Output the [X, Y] coordinate of the center of the cell containing the given text.  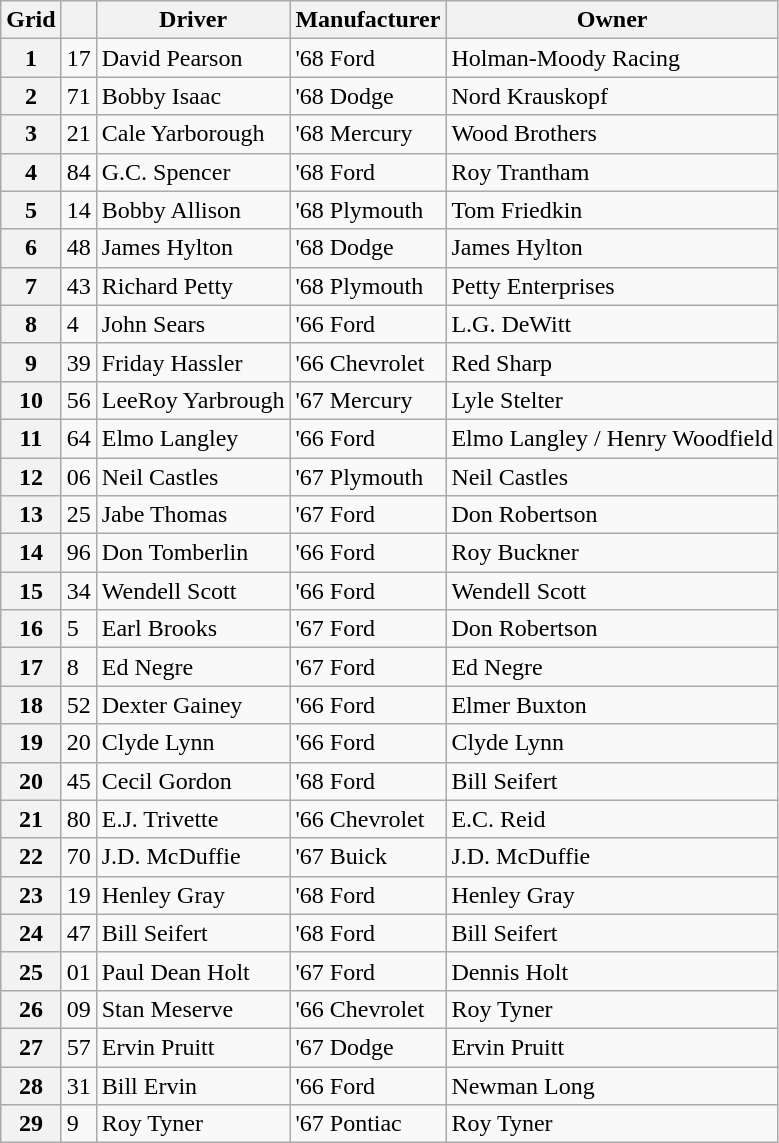
01 [78, 971]
1 [31, 58]
11 [31, 438]
Dexter Gainey [193, 705]
G.C. Spencer [193, 172]
23 [31, 895]
22 [31, 857]
Holman-Moody Racing [612, 58]
16 [31, 629]
13 [31, 515]
26 [31, 1009]
Roy Buckner [612, 553]
18 [31, 705]
06 [78, 477]
80 [78, 819]
Roy Trantham [612, 172]
Bobby Allison [193, 210]
Nord Krauskopf [612, 96]
Richard Petty [193, 286]
34 [78, 591]
43 [78, 286]
Owner [612, 20]
Stan Meserve [193, 1009]
52 [78, 705]
Earl Brooks [193, 629]
Jabe Thomas [193, 515]
'67 Dodge [368, 1047]
Red Sharp [612, 362]
15 [31, 591]
47 [78, 933]
David Pearson [193, 58]
'67 Plymouth [368, 477]
Don Tomberlin [193, 553]
12 [31, 477]
Grid [31, 20]
Elmo Langley [193, 438]
Newman Long [612, 1085]
Cecil Gordon [193, 781]
Wood Brothers [612, 134]
Cale Yarborough [193, 134]
E.C. Reid [612, 819]
Dennis Holt [612, 971]
39 [78, 362]
10 [31, 400]
Lyle Stelter [612, 400]
3 [31, 134]
84 [78, 172]
Bill Ervin [193, 1085]
48 [78, 248]
71 [78, 96]
John Sears [193, 324]
Elmer Buxton [612, 705]
57 [78, 1047]
'67 Pontiac [368, 1124]
29 [31, 1124]
L.G. DeWitt [612, 324]
96 [78, 553]
28 [31, 1085]
64 [78, 438]
Paul Dean Holt [193, 971]
Driver [193, 20]
70 [78, 857]
Bobby Isaac [193, 96]
'67 Buick [368, 857]
Friday Hassler [193, 362]
'68 Mercury [368, 134]
Tom Friedkin [612, 210]
31 [78, 1085]
E.J. Trivette [193, 819]
27 [31, 1047]
6 [31, 248]
24 [31, 933]
45 [78, 781]
Petty Enterprises [612, 286]
Manufacturer [368, 20]
2 [31, 96]
Elmo Langley / Henry Woodfield [612, 438]
09 [78, 1009]
56 [78, 400]
'67 Mercury [368, 400]
7 [31, 286]
LeeRoy Yarbrough [193, 400]
